For the text-containing cell, return its midpoint in [x, y] coordinate format. 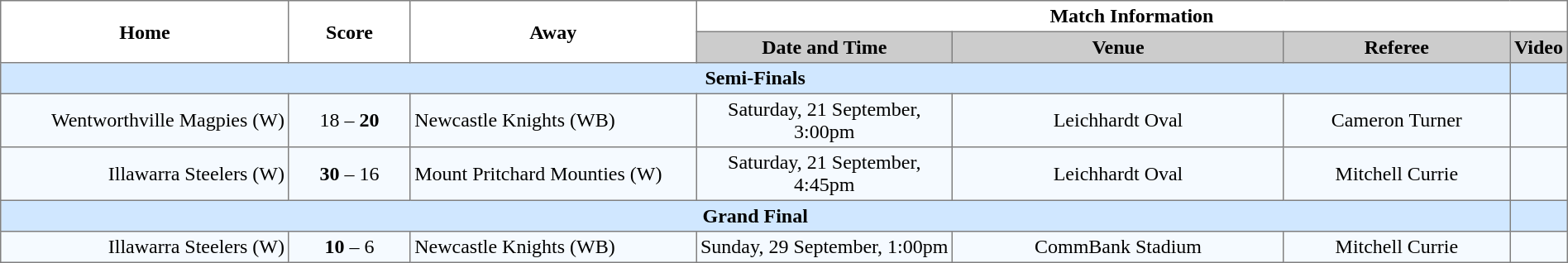
Grand Final [756, 216]
Cameron Turner [1397, 120]
Wentworthville Magpies (W) [145, 120]
10 – 6 [349, 247]
Score [349, 31]
Referee [1397, 47]
Mount Pritchard Mounties (W) [553, 174]
18 – 20 [349, 120]
Saturday, 21 September, 4:45pm [825, 174]
Saturday, 21 September, 3:00pm [825, 120]
CommBank Stadium [1118, 247]
Video [1539, 47]
Home [145, 31]
Semi-Finals [756, 79]
30 – 16 [349, 174]
Away [553, 31]
Venue [1118, 47]
Date and Time [825, 47]
Match Information [1132, 17]
Sunday, 29 September, 1:00pm [825, 247]
